Locate the cell with the specified text and output its [X, Y] center coordinate. 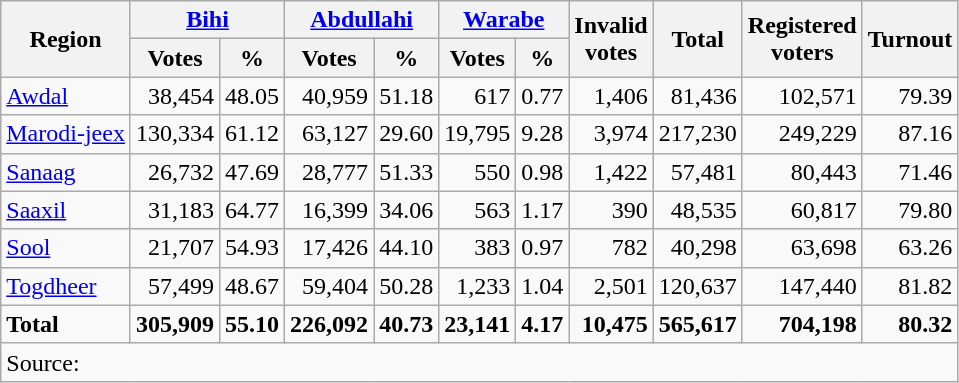
2,501 [611, 286]
1.04 [542, 286]
40,959 [330, 96]
63,698 [802, 248]
0.98 [542, 172]
Registeredvoters [802, 39]
Abdullahi [362, 20]
63.26 [910, 248]
63,127 [330, 134]
38,454 [174, 96]
4.17 [542, 324]
Invalidvotes [611, 39]
87.16 [910, 134]
3,974 [611, 134]
249,229 [802, 134]
390 [611, 210]
57,481 [698, 172]
71.46 [910, 172]
147,440 [802, 286]
64.77 [252, 210]
55.10 [252, 324]
120,637 [698, 286]
565,617 [698, 324]
563 [478, 210]
226,092 [330, 324]
1,422 [611, 172]
21,707 [174, 248]
19,795 [478, 134]
617 [478, 96]
Saaxil [66, 210]
Togdheer [66, 286]
130,334 [174, 134]
40,298 [698, 248]
60,817 [802, 210]
0.77 [542, 96]
26,732 [174, 172]
79.39 [910, 96]
28,777 [330, 172]
782 [611, 248]
704,198 [802, 324]
383 [478, 248]
61.12 [252, 134]
Bihi [207, 20]
44.10 [406, 248]
0.97 [542, 248]
57,499 [174, 286]
102,571 [802, 96]
Sanaag [66, 172]
50.28 [406, 286]
Awdal [66, 96]
9.28 [542, 134]
81,436 [698, 96]
51.33 [406, 172]
80,443 [802, 172]
Turnout [910, 39]
550 [478, 172]
29.60 [406, 134]
34.06 [406, 210]
Warabe [504, 20]
80.32 [910, 324]
1,406 [611, 96]
16,399 [330, 210]
Region [66, 39]
Sool [66, 248]
48.05 [252, 96]
51.18 [406, 96]
48,535 [698, 210]
17,426 [330, 248]
79.80 [910, 210]
59,404 [330, 286]
1,233 [478, 286]
305,909 [174, 324]
Marodi-jeex [66, 134]
Source: [480, 362]
40.73 [406, 324]
81.82 [910, 286]
31,183 [174, 210]
10,475 [611, 324]
54.93 [252, 248]
23,141 [478, 324]
1.17 [542, 210]
48.67 [252, 286]
217,230 [698, 134]
47.69 [252, 172]
